Detect which cell encompasses the target text, then output its [X, Y] center coordinate. 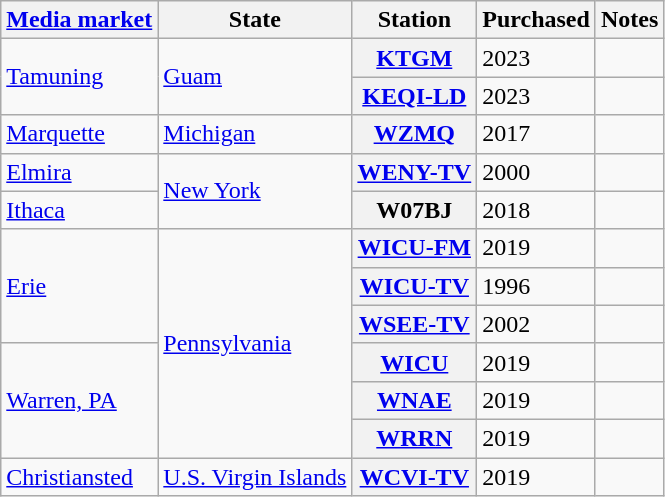
Ithaca [80, 210]
KEQI-LD [414, 96]
2017 [536, 134]
WRRN [414, 438]
Tamuning [80, 77]
WSEE-TV [414, 324]
WICU [414, 362]
1996 [536, 286]
2000 [536, 172]
Purchased [536, 20]
New York [255, 191]
Pennsylvania [255, 343]
State [255, 20]
W07BJ [414, 210]
WCVI-TV [414, 477]
Warren, PA [80, 400]
WICU-TV [414, 286]
Erie [80, 286]
U.S. Virgin Islands [255, 477]
WENY-TV [414, 172]
WZMQ [414, 134]
Elmira [80, 172]
WICU-FM [414, 248]
2018 [536, 210]
Michigan [255, 134]
Christiansted [80, 477]
Media market [80, 20]
Notes [629, 20]
Guam [255, 77]
WNAE [414, 400]
Station [414, 20]
2002 [536, 324]
KTGM [414, 58]
Marquette [80, 134]
